Detect which cell encompasses the target text, then output its [X, Y] center coordinate. 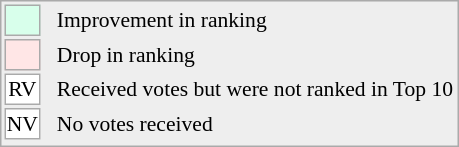
RV [22, 90]
Improvement in ranking [254, 20]
NV [22, 124]
No votes received [254, 124]
Drop in ranking [254, 55]
Received votes but were not ranked in Top 10 [254, 90]
